Extract the [x, y] coordinate from the center of the cell holding the provided text.  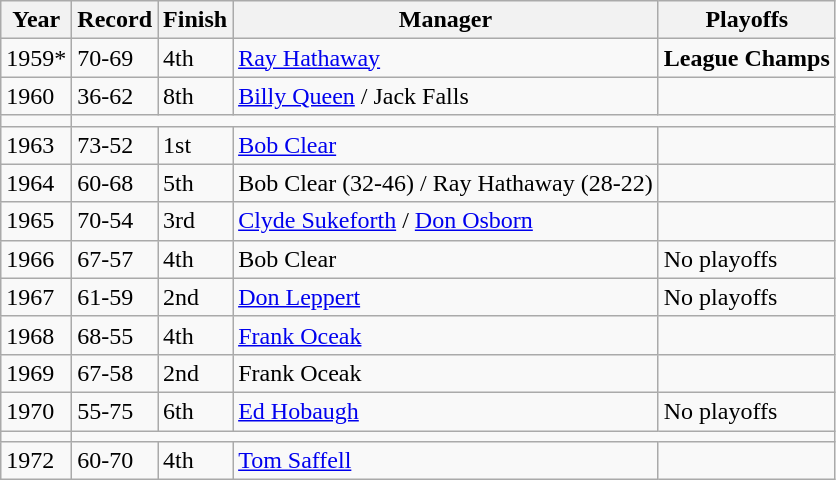
Don Leppert [446, 297]
1970 [36, 411]
6th [196, 411]
70-54 [115, 221]
Tom Saffell [446, 461]
55-75 [115, 411]
Year [36, 20]
Billy Queen / Jack Falls [446, 96]
1960 [36, 96]
67-58 [115, 373]
36-62 [115, 96]
67-57 [115, 259]
1st [196, 145]
70-69 [115, 58]
Manager [446, 20]
1959* [36, 58]
8th [196, 96]
Bob Clear (32-46) / Ray Hathaway (28-22) [446, 183]
3rd [196, 221]
Finish [196, 20]
1963 [36, 145]
1965 [36, 221]
61-59 [115, 297]
68-55 [115, 335]
Record [115, 20]
League Champs [746, 58]
1966 [36, 259]
1964 [36, 183]
60-68 [115, 183]
Ray Hathaway [446, 58]
Playoffs [746, 20]
1968 [36, 335]
Clyde Sukeforth / Don Osborn [446, 221]
1972 [36, 461]
73-52 [115, 145]
1969 [36, 373]
60-70 [115, 461]
Ed Hobaugh [446, 411]
5th [196, 183]
1967 [36, 297]
